Detect which cell encompasses the target text, then output its (x, y) center coordinate. 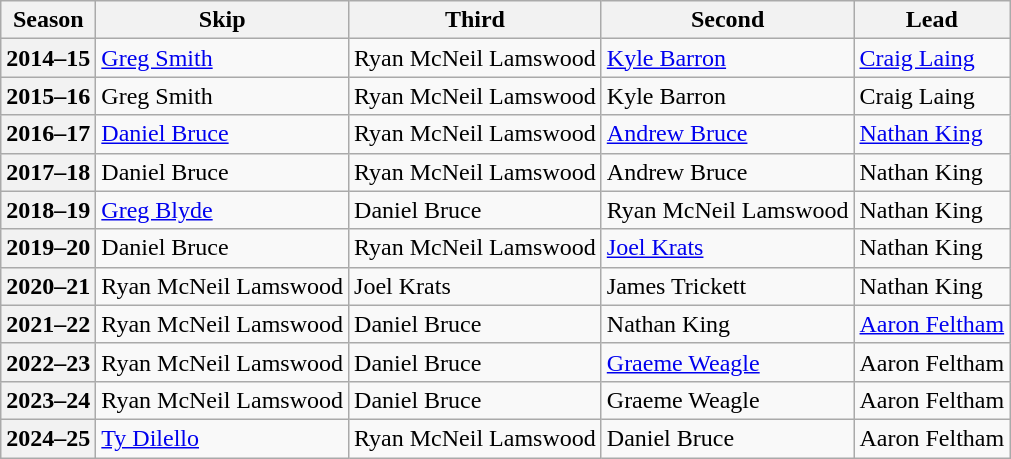
2019–20 (48, 248)
James Trickett (728, 286)
Ty Dilello (222, 438)
2015–16 (48, 96)
Season (48, 20)
2020–21 (48, 286)
Second (728, 20)
2016–17 (48, 134)
2017–18 (48, 172)
2014–15 (48, 58)
2022–23 (48, 362)
Lead (932, 20)
2021–22 (48, 324)
Skip (222, 20)
Third (476, 20)
Greg Blyde (222, 210)
2018–19 (48, 210)
2023–24 (48, 400)
2024–25 (48, 438)
